Pinpoint the cell where the given text exists, returning its [X, Y] midpoint coordinate. 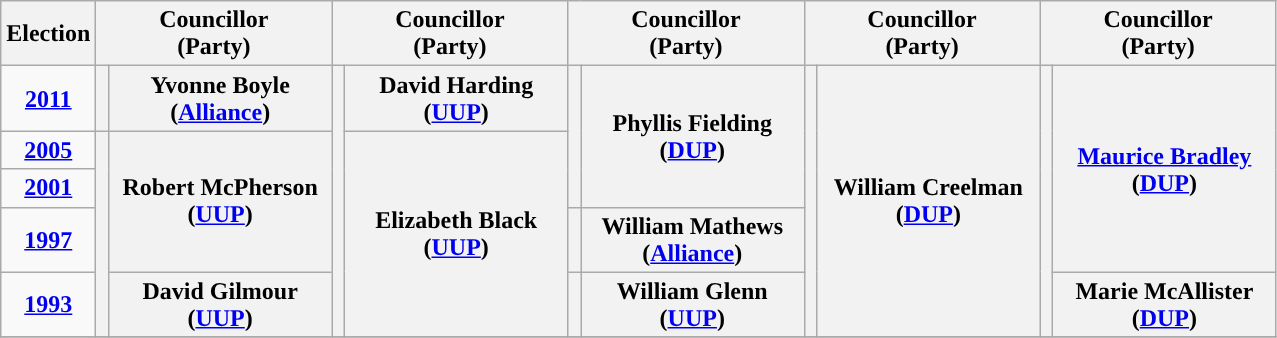
2005 [48, 150]
1997 [48, 240]
Robert McPherson (UUP) [220, 202]
David Harding (UUP) [456, 98]
Phyllis Fielding (DUP) [692, 136]
David Gilmour (UUP) [220, 304]
Marie McAllister (DUP) [1165, 304]
Election [48, 34]
2011 [48, 98]
2001 [48, 188]
William Glenn (UUP) [692, 304]
Elizabeth Black (UUP) [456, 234]
William Mathews (Alliance) [692, 240]
William Creelman (DUP) [929, 202]
Maurice Bradley (DUP) [1165, 169]
Yvonne Boyle (Alliance) [220, 98]
1993 [48, 304]
